For the text-containing cell, return its midpoint in [x, y] coordinate format. 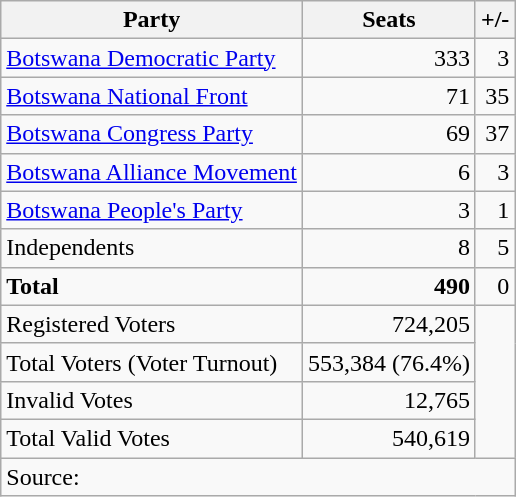
5 [494, 248]
0 [494, 286]
69 [388, 134]
Registered Voters [152, 324]
Botswana Congress Party [152, 134]
333 [388, 58]
+/- [494, 20]
Party [152, 20]
35 [494, 96]
553,384 (76.4%) [388, 362]
Total Valid Votes [152, 438]
71 [388, 96]
6 [388, 172]
Source: [258, 477]
Invalid Votes [152, 400]
8 [388, 248]
37 [494, 134]
Botswana Alliance Movement [152, 172]
Botswana People's Party [152, 210]
Botswana National Front [152, 96]
540,619 [388, 438]
724,205 [388, 324]
Total Voters (Voter Turnout) [152, 362]
Independents [152, 248]
490 [388, 286]
Botswana Democratic Party [152, 58]
Seats [388, 20]
Total [152, 286]
12,765 [388, 400]
1 [494, 210]
